Scan for the cell matching the given text and deliver its (x, y) coordinate at center. 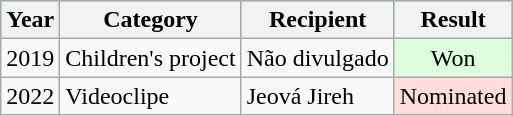
Year (30, 20)
Videoclipe (150, 96)
Jeová Jireh (318, 96)
Result (453, 20)
Children's project (150, 58)
2022 (30, 96)
Não divulgado (318, 58)
Nominated (453, 96)
2019 (30, 58)
Won (453, 58)
Recipient (318, 20)
Category (150, 20)
